Find where the given text appears and provide that cell's center as [X, Y] coordinate. 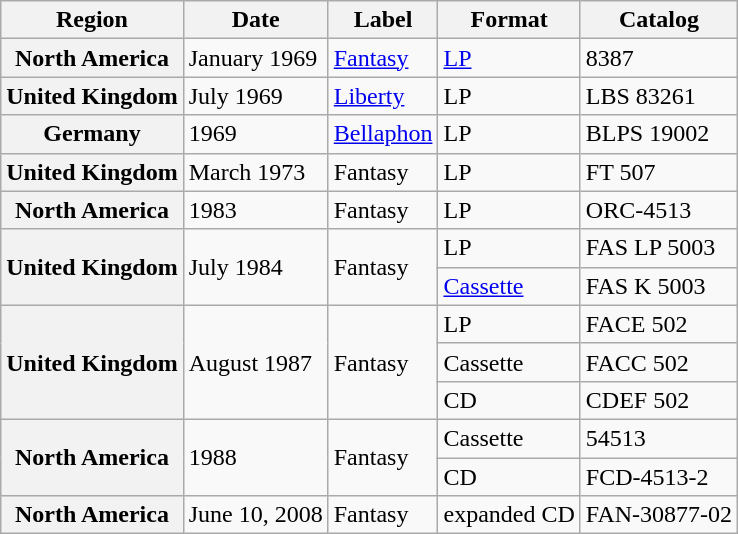
8387 [658, 58]
Region [92, 20]
CDEF 502 [658, 400]
FAS K 5003 [658, 286]
1988 [256, 457]
FT 507 [658, 172]
January 1969 [256, 58]
Date [256, 20]
FAS LP 5003 [658, 248]
FCD-4513-2 [658, 477]
Label [383, 20]
Format [509, 20]
FAN-30877-02 [658, 515]
August 1987 [256, 362]
Germany [92, 134]
Liberty [383, 96]
1969 [256, 134]
July 1969 [256, 96]
March 1973 [256, 172]
June 10, 2008 [256, 515]
expanded CD [509, 515]
July 1984 [256, 267]
54513 [658, 438]
Bellaphon [383, 134]
Catalog [658, 20]
BLPS 19002 [658, 134]
FACC 502 [658, 362]
1983 [256, 210]
FACE 502 [658, 324]
ORC-4513 [658, 210]
LBS 83261 [658, 96]
